Identify which cell holds the provided text, then report its (x, y) central coordinate. 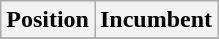
Position (48, 20)
Incumbent (156, 20)
